Return (x, y) of the center of cell containing provided text 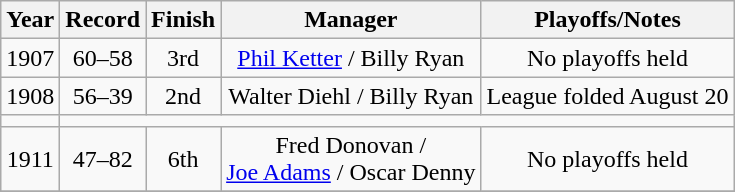
1911 (30, 158)
Phil Ketter / Billy Ryan (351, 58)
Year (30, 20)
Playoffs/Notes (608, 20)
60–58 (103, 58)
Finish (184, 20)
Fred Donovan / Joe Adams / Oscar Denny (351, 158)
Record (103, 20)
56–39 (103, 96)
Walter Diehl / Billy Ryan (351, 96)
2nd (184, 96)
1907 (30, 58)
47–82 (103, 158)
League folded August 20 (608, 96)
6th (184, 158)
3rd (184, 58)
Manager (351, 20)
1908 (30, 96)
